Determine the (X, Y) coordinate at the center of the cell enclosing the given text.  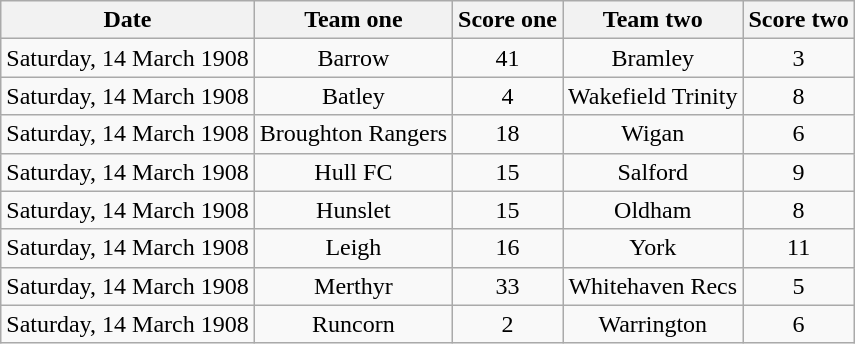
Oldham (653, 210)
Bramley (653, 58)
Date (128, 20)
Barrow (353, 58)
Salford (653, 172)
York (653, 248)
Wakefield Trinity (653, 96)
Whitehaven Recs (653, 286)
Wigan (653, 134)
Warrington (653, 324)
Runcorn (353, 324)
18 (508, 134)
3 (798, 58)
41 (508, 58)
Score one (508, 20)
Broughton Rangers (353, 134)
Merthyr (353, 286)
16 (508, 248)
Batley (353, 96)
2 (508, 324)
Team one (353, 20)
Hunslet (353, 210)
11 (798, 248)
Score two (798, 20)
Hull FC (353, 172)
5 (798, 286)
4 (508, 96)
Leigh (353, 248)
33 (508, 286)
Team two (653, 20)
9 (798, 172)
